Capture the cell that displays the provided text and extract its [X, Y] central coordinate. 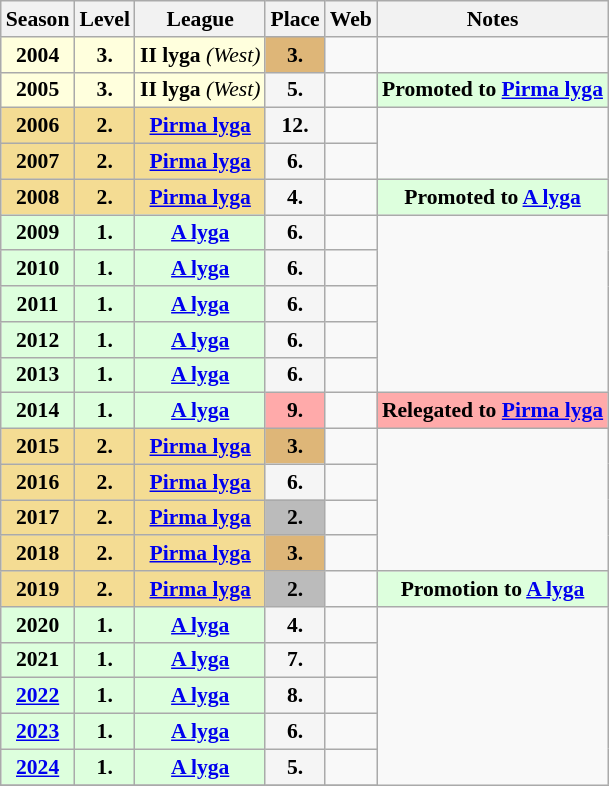
2018 [38, 554]
2005 [38, 90]
2022 [38, 696]
2013 [38, 375]
2016 [38, 482]
League [200, 19]
7. [294, 660]
2023 [38, 732]
Web [351, 19]
2024 [38, 767]
2007 [38, 162]
2012 [38, 340]
Promoted to Pirma lyga [492, 90]
2009 [38, 233]
2017 [38, 518]
Promoted to A lyga [492, 197]
2008 [38, 197]
2006 [38, 126]
Level [104, 19]
Season [38, 19]
2015 [38, 447]
2021 [38, 660]
2019 [38, 589]
2011 [38, 304]
9. [294, 411]
2010 [38, 269]
2020 [38, 625]
Place [294, 19]
Promotion to A lyga [492, 589]
Notes [492, 19]
2014 [38, 411]
8. [294, 696]
12. [294, 126]
Relegated to Pirma lyga [492, 411]
2004 [38, 55]
